Locate the cell with the specified text and output its [x, y] center coordinate. 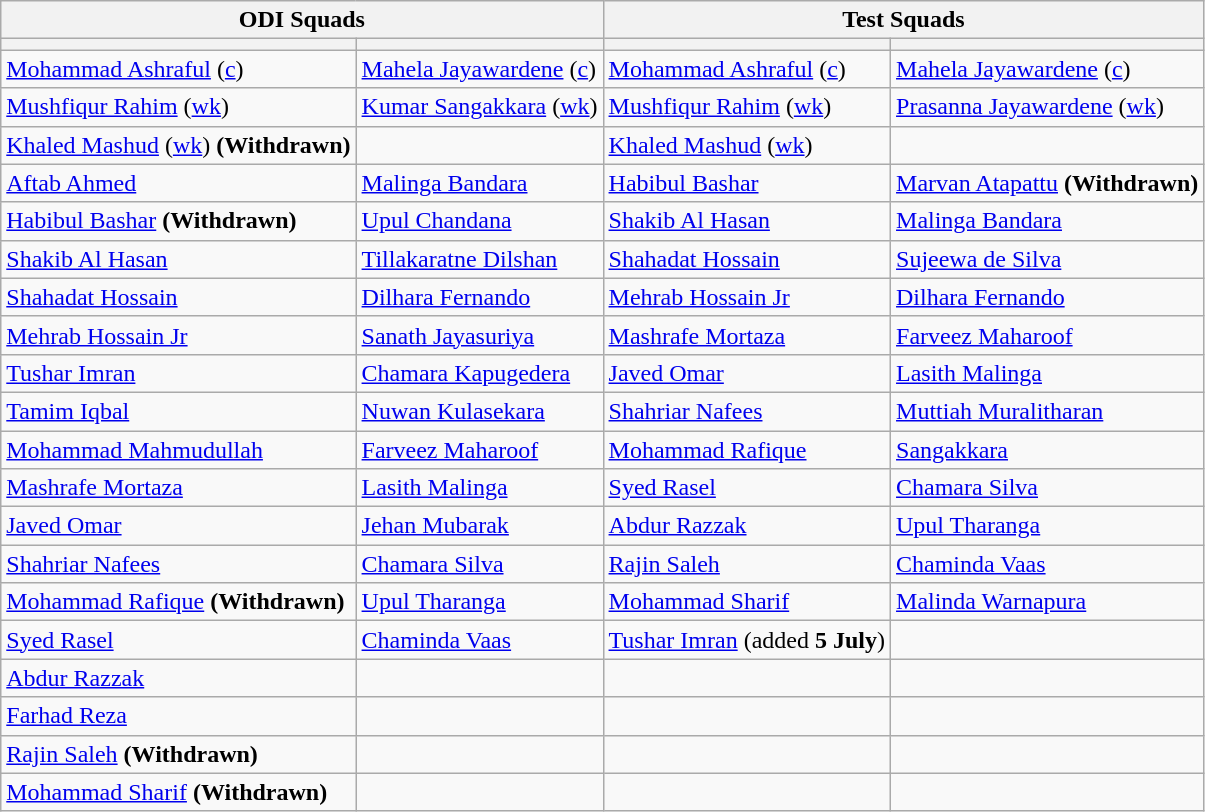
Upul Chandana [480, 221]
Habibul Bashar [746, 183]
Marvan Atapattu (Withdrawn) [1048, 183]
Sujeewa de Silva [1048, 259]
Farhad Reza [178, 716]
Mohammad Rafique (Withdrawn) [178, 602]
Khaled Mashud (wk) [746, 145]
Nuwan Kulasekara [480, 411]
Aftab Ahmed [178, 183]
Test Squads [904, 20]
Chamara Kapugedera [480, 373]
ODI Squads [302, 20]
Rajin Saleh [746, 564]
Kumar Sangakkara (wk) [480, 107]
Tushar Imran [178, 373]
Muttiah Muralitharan [1048, 411]
Mohammad Sharif (Withdrawn) [178, 792]
Khaled Mashud (wk) (Withdrawn) [178, 145]
Tushar Imran (added 5 July) [746, 640]
Mohammad Mahmudullah [178, 449]
Malinda Warnapura [1048, 602]
Habibul Bashar (Withdrawn) [178, 221]
Rajin Saleh (Withdrawn) [178, 754]
Sangakkara [1048, 449]
Mohammad Sharif [746, 602]
Tamim Iqbal [178, 411]
Prasanna Jayawardene (wk) [1048, 107]
Mohammad Rafique [746, 449]
Tillakaratne Dilshan [480, 259]
Sanath Jayasuriya [480, 335]
Jehan Mubarak [480, 526]
